Determine the (X, Y) coordinate at the center of the cell enclosing the given text.  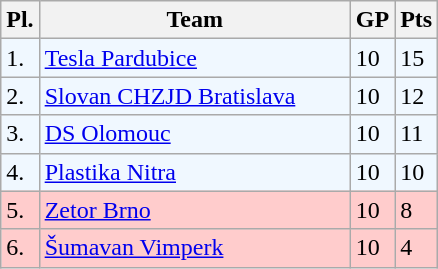
GP (372, 20)
Team (194, 20)
Tesla Pardubice (194, 58)
Pl. (20, 20)
DS Olomouc (194, 134)
4. (20, 172)
15 (416, 58)
1. (20, 58)
Zetor Brno (194, 210)
8 (416, 210)
5. (20, 210)
4 (416, 248)
Plastika Nitra (194, 172)
Pts (416, 20)
3. (20, 134)
2. (20, 96)
Slovan CHZJD Bratislava (194, 96)
11 (416, 134)
Šumavan Vimperk (194, 248)
12 (416, 96)
6. (20, 248)
